Determine the [x, y] coordinate at the center of the cell enclosing the given text.  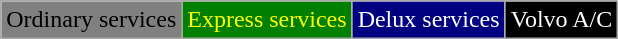
Ordinary services [92, 20]
Delux services [428, 20]
Volvo A/C [562, 20]
Express services [267, 20]
